From the cell containing the given text, extract its center point as [X, Y] coordinate. 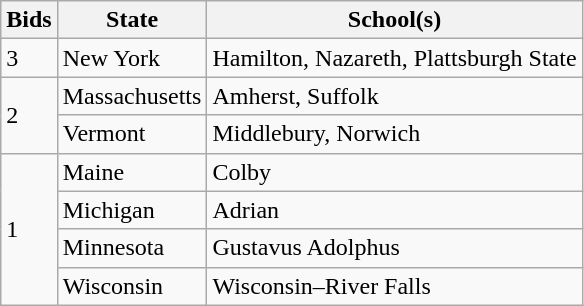
Maine [132, 172]
2 [29, 115]
State [132, 20]
1 [29, 229]
Adrian [394, 210]
Wisconsin [132, 286]
Bids [29, 20]
Massachusetts [132, 96]
School(s) [394, 20]
Minnesota [132, 248]
Vermont [132, 134]
Colby [394, 172]
New York [132, 58]
Michigan [132, 210]
Gustavus Adolphus [394, 248]
Middlebury, Norwich [394, 134]
3 [29, 58]
Hamilton, Nazareth, Plattsburgh State [394, 58]
Amherst, Suffolk [394, 96]
Wisconsin–River Falls [394, 286]
